Search for the cell housing the specified text and yield its (x, y) center coordinate. 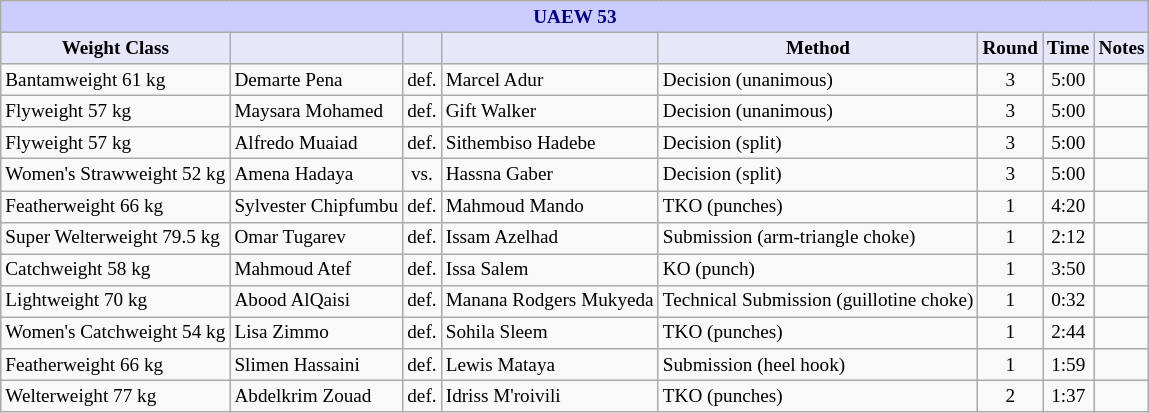
Marcel Adur (550, 80)
Sylvester Chipfumbu (316, 206)
Abdelkrim Zouad (316, 396)
Time (1068, 48)
Submission (arm-triangle choke) (818, 238)
Issa Salem (550, 270)
Lewis Mataya (550, 365)
0:32 (1068, 301)
Sohila Sleem (550, 333)
Hassna Gaber (550, 175)
Lisa Zimmo (316, 333)
Women's Strawweight 52 kg (116, 175)
Abood AlQaisi (316, 301)
Super Welterweight 79.5 kg (116, 238)
Amena Hadaya (316, 175)
Submission (heel hook) (818, 365)
Technical Submission (guillotine choke) (818, 301)
vs. (422, 175)
Weight Class (116, 48)
Maysara Mohamed (316, 111)
Sithembiso Hadebe (550, 143)
Notes (1122, 48)
Idriss M'roivili (550, 396)
Omar Tugarev (316, 238)
4:20 (1068, 206)
Round (1010, 48)
2 (1010, 396)
2:44 (1068, 333)
2:12 (1068, 238)
Lightweight 70 kg (116, 301)
Mahmoud Atef (316, 270)
Issam Azelhad (550, 238)
Demarte Pena (316, 80)
Mahmoud Mando (550, 206)
Women's Catchweight 54 kg (116, 333)
UAEW 53 (575, 17)
Alfredo Muaiad (316, 143)
3:50 (1068, 270)
Manana Rodgers Mukyeda (550, 301)
Bantamweight 61 kg (116, 80)
Slimen Hassaini (316, 365)
Method (818, 48)
Catchweight 58 kg (116, 270)
KO (punch) (818, 270)
1:59 (1068, 365)
Gift Walker (550, 111)
Welterweight 77 kg (116, 396)
1:37 (1068, 396)
